Determine the (x, y) coordinate at the center of the cell enclosing the given text.  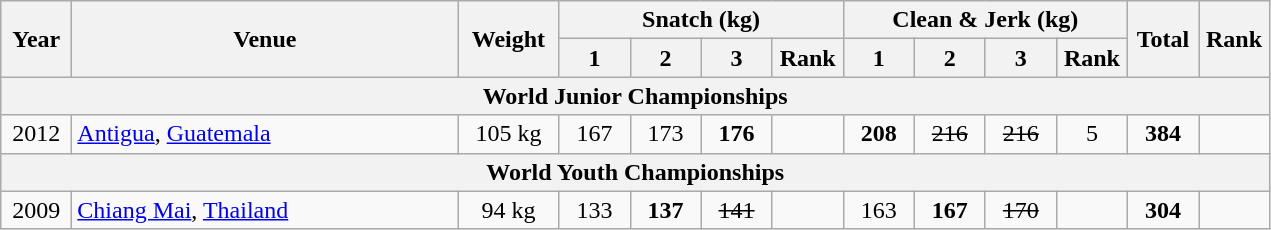
137 (666, 210)
Weight (508, 39)
Snatch (kg) (701, 20)
Total (1162, 39)
94 kg (508, 210)
5 (1092, 134)
176 (736, 134)
2012 (36, 134)
173 (666, 134)
170 (1020, 210)
304 (1162, 210)
Antigua, Guatemala (265, 134)
World Youth Championships (636, 172)
141 (736, 210)
105 kg (508, 134)
208 (878, 134)
Year (36, 39)
World Junior Championships (636, 96)
133 (594, 210)
163 (878, 210)
384 (1162, 134)
Venue (265, 39)
Clean & Jerk (kg) (985, 20)
2009 (36, 210)
Chiang Mai, Thailand (265, 210)
